Identify which cell holds the provided text, then report its [X, Y] central coordinate. 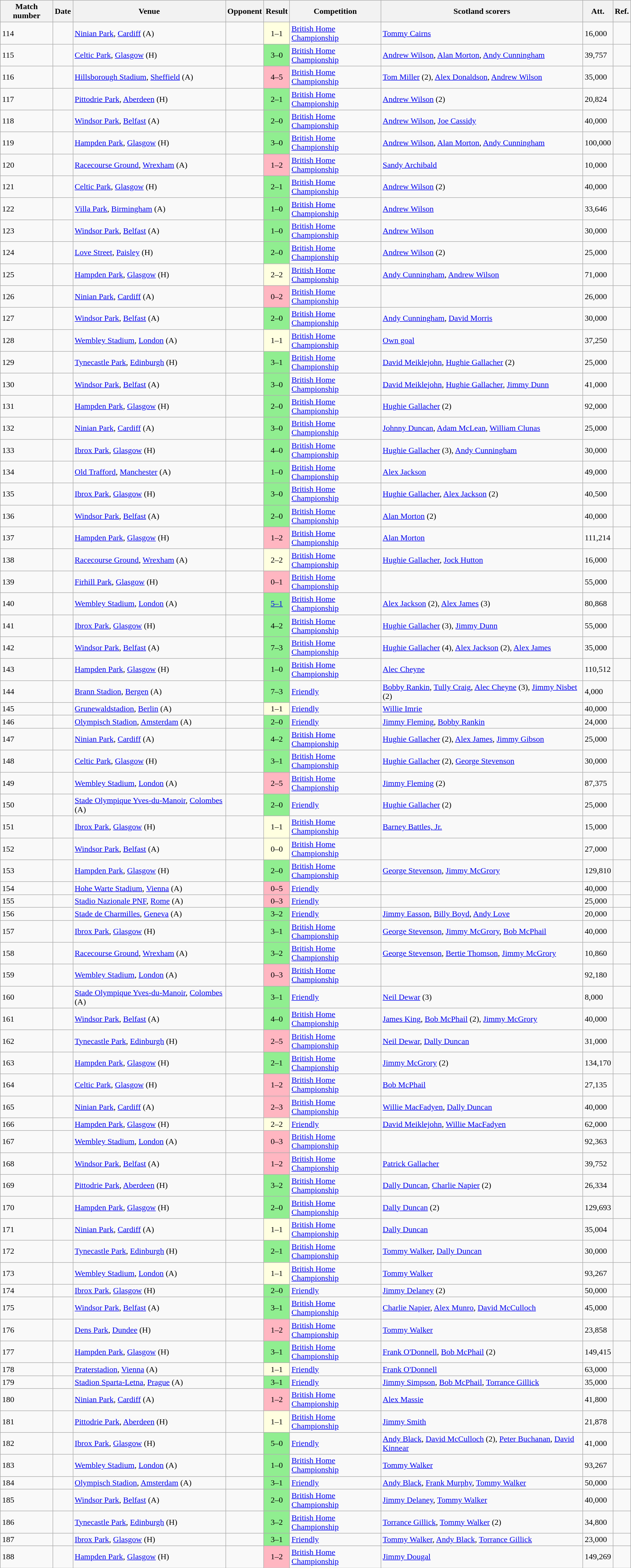
140 [27, 604]
10,000 [598, 165]
149,415 [598, 1352]
Alan Morton [482, 538]
137 [27, 538]
David Meiklejohn, Hughie Gallacher, Jimmy Dunn [482, 384]
182 [27, 1444]
165 [27, 1107]
35,004 [598, 1229]
Jimmy Simpson, Bob McPhail, Torrance Gillick [482, 1382]
111,214 [598, 538]
Alex Jackson [482, 472]
163 [27, 1063]
Grunewaldstadion, Berlin (A) [149, 709]
Dally Duncan [482, 1229]
143 [27, 670]
Andrew Wilson, Joe Cassidy [482, 121]
130 [27, 384]
Neil Dewar (3) [482, 997]
Match number [27, 11]
63,000 [598, 1369]
133 [27, 450]
166 [27, 1124]
Torrance Gillick, Tommy Walker (2) [482, 1522]
129,810 [598, 871]
186 [27, 1522]
175 [27, 1308]
40,500 [598, 494]
120 [27, 165]
24,000 [598, 722]
Firhill Park, Glasgow (H) [149, 581]
Bobby Rankin, Tully Craig, Alec Cheyne (3), Jimmy Nisbet (2) [482, 691]
4–5 [277, 77]
181 [27, 1421]
155 [27, 901]
118 [27, 121]
Hughie Gallacher (3), Andy Cunningham [482, 450]
149,269 [598, 1557]
187 [27, 1539]
20,824 [598, 99]
180 [27, 1400]
34,800 [598, 1522]
Sandy Archibald [482, 165]
131 [27, 406]
Dally Duncan (2) [482, 1207]
0–0 [277, 849]
167 [27, 1141]
123 [27, 231]
160 [27, 997]
21,878 [598, 1421]
152 [27, 849]
Stade de Charmilles, Geneva (A) [149, 914]
Alex Massie [482, 1400]
Villa Park, Birmingham (A) [149, 208]
Jimmy Dougal [482, 1557]
39,752 [598, 1164]
136 [27, 516]
Patrick Gallacher [482, 1164]
149 [27, 783]
124 [27, 252]
144 [27, 691]
Att. [598, 11]
145 [27, 709]
Jimmy Easson, Billy Boyd, Andy Love [482, 914]
169 [27, 1185]
71,000 [598, 275]
129 [27, 362]
100,000 [598, 143]
Jimmy Delaney (2) [482, 1291]
135 [27, 494]
5–0 [277, 1444]
27,135 [598, 1085]
Praterstadion, Vienna (A) [149, 1369]
172 [27, 1251]
173 [27, 1273]
Tommy Walker, Andy Black, Torrance Gillick [482, 1539]
151 [27, 827]
39,757 [598, 55]
26,334 [598, 1185]
139 [27, 581]
Alan Morton (2) [482, 516]
174 [27, 1291]
170 [27, 1207]
116 [27, 77]
Andy Black, Frank Murphy, Tommy Walker [482, 1483]
Hughie Gallacher (4), Alex Jackson (2), Alex James [482, 648]
Jimmy Smith [482, 1421]
Dens Park, Dundee (H) [149, 1330]
0–1 [277, 581]
150 [27, 805]
92,000 [598, 406]
132 [27, 428]
161 [27, 1019]
158 [27, 953]
62,000 [598, 1124]
138 [27, 560]
184 [27, 1483]
141 [27, 625]
4,000 [598, 691]
Alex Jackson (2), Alex James (3) [482, 604]
10,860 [598, 953]
114 [27, 33]
179 [27, 1382]
92,363 [598, 1141]
Result [277, 11]
134,170 [598, 1063]
159 [27, 975]
147 [27, 739]
146 [27, 722]
Frank O'Donnell [482, 1369]
Andy Cunningham, Andrew Wilson [482, 275]
8,000 [598, 997]
0–5 [277, 888]
David Meiklejohn, Hughie Gallacher (2) [482, 362]
126 [27, 297]
Date [63, 11]
5–1 [277, 604]
Hughie Gallacher, Alex Jackson (2) [482, 494]
Dally Duncan, Charlie Napier (2) [482, 1185]
148 [27, 761]
Neil Dewar, Dally Duncan [482, 1041]
185 [27, 1500]
156 [27, 914]
Barney Battles, Jr. [482, 827]
122 [27, 208]
178 [27, 1369]
Tommy Cairns [482, 33]
129,693 [598, 1207]
Brann Stadion, Bergen (A) [149, 691]
41,800 [598, 1400]
Hughie Gallacher (2), George Stevenson [482, 761]
153 [27, 871]
Competition [335, 11]
176 [27, 1330]
171 [27, 1229]
Ref. [622, 11]
Willie MacFadyen, Dally Duncan [482, 1107]
Stadio Nazionale PNF, Rome (A) [149, 901]
31,000 [598, 1041]
Hughie Gallacher, Jock Hutton [482, 560]
Stadion Sparta-Letna, Prague (A) [149, 1382]
92,180 [598, 975]
Hughie Gallacher (3), Jimmy Dunn [482, 625]
20,000 [598, 914]
188 [27, 1557]
117 [27, 99]
23,000 [598, 1539]
121 [27, 187]
James King, Bob McPhail (2), Jimmy McGrory [482, 1019]
Hughie Gallacher (2), Alex James, Jimmy Gibson [482, 739]
49,000 [598, 472]
Venue [149, 11]
Charlie Napier, Alex Munro, David McCulloch [482, 1308]
2–3 [277, 1107]
119 [27, 143]
Johnny Duncan, Adam McLean, William Clunas [482, 428]
George Stevenson, Bertie Thomson, Jimmy McGrory [482, 953]
134 [27, 472]
Andy Cunningham, David Morris [482, 318]
Andy Black, David McCulloch (2), Peter Buchanan, David Kinnear [482, 1444]
15,000 [598, 827]
128 [27, 341]
Bob McPhail [482, 1085]
Love Street, Paisley (H) [149, 252]
Hillsborough Stadium, Sheffield (A) [149, 77]
33,646 [598, 208]
Jimmy Fleming, Bobby Rankin [482, 722]
Tom Miller (2), Alex Donaldson, Andrew Wilson [482, 77]
157 [27, 931]
125 [27, 275]
Hohe Warte Stadium, Vienna (A) [149, 888]
Opponent [245, 11]
27,000 [598, 849]
George Stevenson, Jimmy McGrory, Bob McPhail [482, 931]
177 [27, 1352]
87,375 [598, 783]
183 [27, 1465]
Willie Imrie [482, 709]
Scotland scorers [482, 11]
23,858 [598, 1330]
154 [27, 888]
David Meiklejohn, Willie MacFadyen [482, 1124]
110,512 [598, 670]
45,000 [598, 1308]
Frank O'Donnell, Bob McPhail (2) [482, 1352]
164 [27, 1085]
162 [27, 1041]
Jimmy Fleming (2) [482, 783]
Old Trafford, Manchester (A) [149, 472]
115 [27, 55]
Tommy Walker, Dally Duncan [482, 1251]
Own goal [482, 341]
37,250 [598, 341]
26,000 [598, 297]
Jimmy McGrory (2) [482, 1063]
Jimmy Delaney, Tommy Walker [482, 1500]
142 [27, 648]
80,868 [598, 604]
0–2 [277, 297]
168 [27, 1164]
127 [27, 318]
Alec Cheyne [482, 670]
George Stevenson, Jimmy McGrory [482, 871]
